Find where the given text appears and provide that cell's center as (X, Y) coordinate. 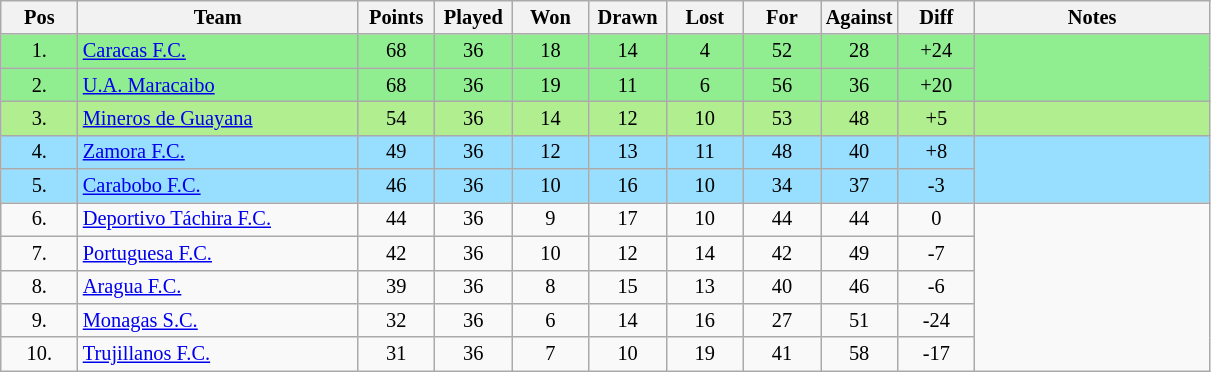
27 (782, 320)
56 (782, 85)
34 (782, 186)
53 (782, 118)
41 (782, 354)
Points (396, 17)
Notes (1092, 17)
-6 (936, 287)
Monagas S.C. (218, 320)
52 (782, 51)
51 (858, 320)
54 (396, 118)
U.A. Maracaibo (218, 85)
1. (40, 51)
6. (40, 219)
+8 (936, 152)
8 (550, 287)
+24 (936, 51)
28 (858, 51)
37 (858, 186)
+20 (936, 85)
5. (40, 186)
-3 (936, 186)
2. (40, 85)
Zamora F.C. (218, 152)
Carabobo F.C. (218, 186)
Played (474, 17)
Pos (40, 17)
17 (628, 219)
15 (628, 287)
58 (858, 354)
-7 (936, 253)
Portuguesa F.C. (218, 253)
0 (936, 219)
10. (40, 354)
7. (40, 253)
Against (858, 17)
-24 (936, 320)
For (782, 17)
31 (396, 354)
-17 (936, 354)
9. (40, 320)
Deportivo Táchira F.C. (218, 219)
Caracas F.C. (218, 51)
9 (550, 219)
Won (550, 17)
Diff (936, 17)
Team (218, 17)
39 (396, 287)
Drawn (628, 17)
3. (40, 118)
7 (550, 354)
Mineros de Guayana (218, 118)
4. (40, 152)
4 (704, 51)
8. (40, 287)
18 (550, 51)
Aragua F.C. (218, 287)
32 (396, 320)
Trujillanos F.C. (218, 354)
+5 (936, 118)
Lost (704, 17)
